Detect which cell encompasses the target text, then output its [x, y] center coordinate. 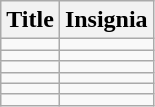
Title [30, 20]
Insignia [106, 20]
